Extract the (x, y) coordinate from the center of the cell holding the provided text.  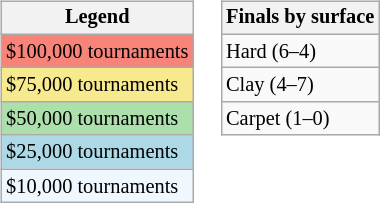
$100,000 tournaments (97, 51)
Hard (6–4) (300, 51)
Carpet (1–0) (300, 119)
Clay (4–7) (300, 85)
$10,000 tournaments (97, 186)
$25,000 tournaments (97, 152)
$50,000 tournaments (97, 119)
Finals by surface (300, 18)
Legend (97, 18)
$75,000 tournaments (97, 85)
